From the cell containing the given text, extract its center point as (X, Y) coordinate. 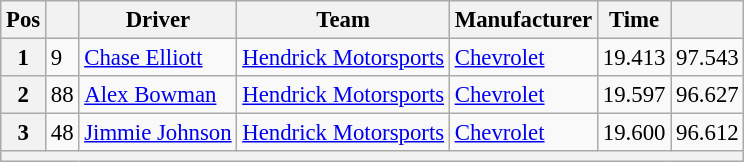
Chase Elliott (158, 58)
19.597 (634, 95)
Team (343, 20)
Driver (158, 20)
96.612 (708, 133)
2 (24, 95)
Pos (24, 20)
96.627 (708, 95)
19.413 (634, 58)
48 (62, 133)
1 (24, 58)
3 (24, 133)
88 (62, 95)
Alex Bowman (158, 95)
Manufacturer (523, 20)
Jimmie Johnson (158, 133)
9 (62, 58)
19.600 (634, 133)
Time (634, 20)
97.543 (708, 58)
